Extract the (X, Y) coordinate from the center of the cell holding the provided text.  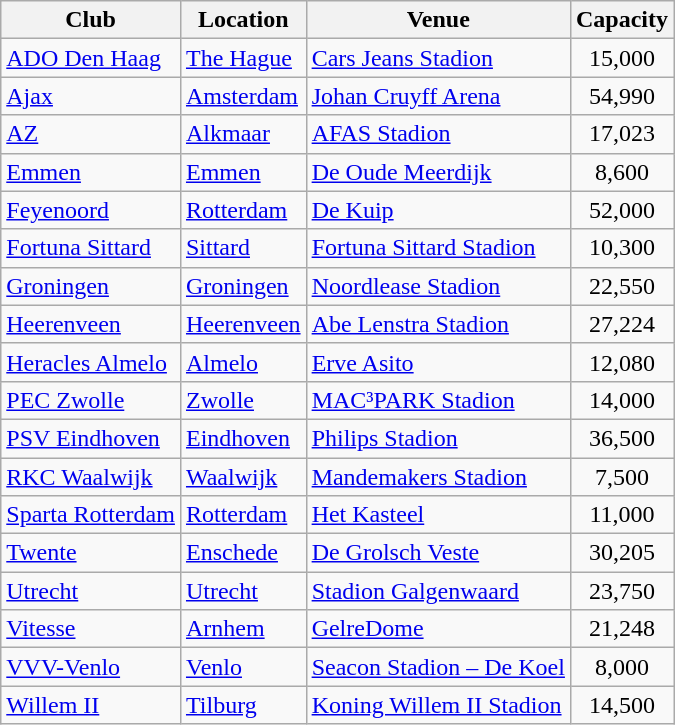
Vitesse (91, 629)
30,205 (622, 553)
Het Kasteel (438, 515)
Stadion Galgenwaard (438, 591)
Noordlease Stadion (438, 286)
14,500 (622, 705)
Johan Cruyff Arena (438, 96)
PSV Eindhoven (91, 438)
De Oude Meerdijk (438, 172)
Heracles Almelo (91, 362)
Mandemakers Stadion (438, 477)
23,750 (622, 591)
Cars Jeans Stadion (438, 58)
Twente (91, 553)
14,000 (622, 400)
52,000 (622, 210)
Almelo (243, 362)
54,990 (622, 96)
Zwolle (243, 400)
Erve Asito (438, 362)
22,550 (622, 286)
RKC Waalwijk (91, 477)
8,000 (622, 667)
Arnhem (243, 629)
Philips Stadion (438, 438)
Sittard (243, 248)
Waalwijk (243, 477)
GelreDome (438, 629)
The Hague (243, 58)
Venue (438, 20)
Alkmaar (243, 134)
17,023 (622, 134)
Koning Willem II Stadion (438, 705)
Enschede (243, 553)
Eindhoven (243, 438)
36,500 (622, 438)
8,600 (622, 172)
De Kuip (438, 210)
PEC Zwolle (91, 400)
Fortuna Sittard Stadion (438, 248)
AZ (91, 134)
VVV-Venlo (91, 667)
MAC³PARK Stadion (438, 400)
Amsterdam (243, 96)
Feyenoord (91, 210)
Capacity (622, 20)
ADO Den Haag (91, 58)
Willem II (91, 705)
Club (91, 20)
21,248 (622, 629)
Sparta Rotterdam (91, 515)
Fortuna Sittard (91, 248)
De Grolsch Veste (438, 553)
10,300 (622, 248)
Venlo (243, 667)
11,000 (622, 515)
15,000 (622, 58)
7,500 (622, 477)
27,224 (622, 324)
AFAS Stadion (438, 134)
12,080 (622, 362)
Abe Lenstra Stadion (438, 324)
Tilburg (243, 705)
Seacon Stadion – De Koel (438, 667)
Ajax (91, 96)
Location (243, 20)
